For the text-containing cell, return its midpoint in (X, Y) coordinate format. 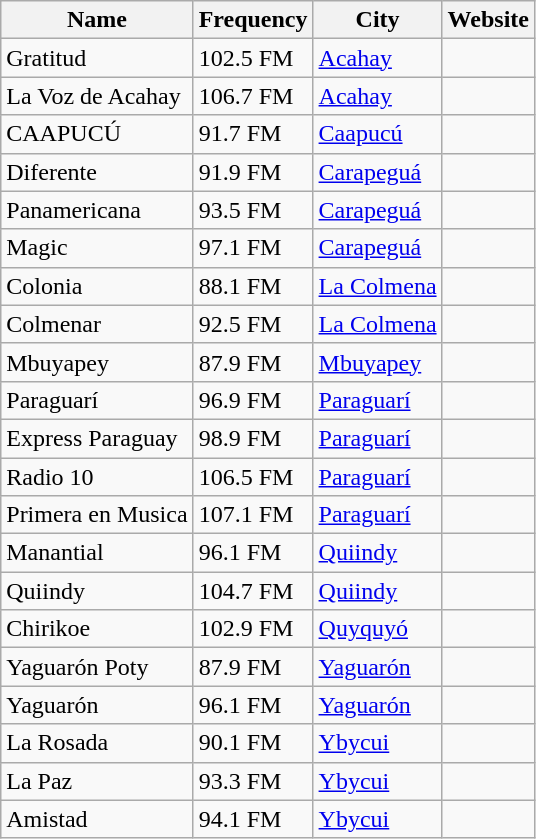
La Paz (97, 781)
104.7 FM (253, 591)
Diferente (97, 172)
Chirikoe (97, 629)
Quyquyó (378, 629)
La Rosada (97, 743)
Panamericana (97, 210)
Primera en Musica (97, 515)
91.9 FM (253, 172)
102.5 FM (253, 58)
Colonia (97, 286)
97.1 FM (253, 248)
Manantial (97, 553)
106.5 FM (253, 477)
Gratitud (97, 58)
Yaguarón Poty (97, 667)
88.1 FM (253, 286)
107.1 FM (253, 515)
Name (97, 20)
106.7 FM (253, 96)
City (378, 20)
CAAPUCÚ (97, 134)
96.9 FM (253, 400)
Radio 10 (97, 477)
Express Paraguay (97, 438)
91.7 FM (253, 134)
La Voz de Acahay (97, 96)
Colmenar (97, 324)
93.5 FM (253, 210)
90.1 FM (253, 743)
Frequency (253, 20)
Caapucú (378, 134)
Magic (97, 248)
102.9 FM (253, 629)
94.1 FM (253, 819)
98.9 FM (253, 438)
92.5 FM (253, 324)
93.3 FM (253, 781)
Website (488, 20)
Amistad (97, 819)
